Search for the cell housing the specified text and yield its (X, Y) center coordinate. 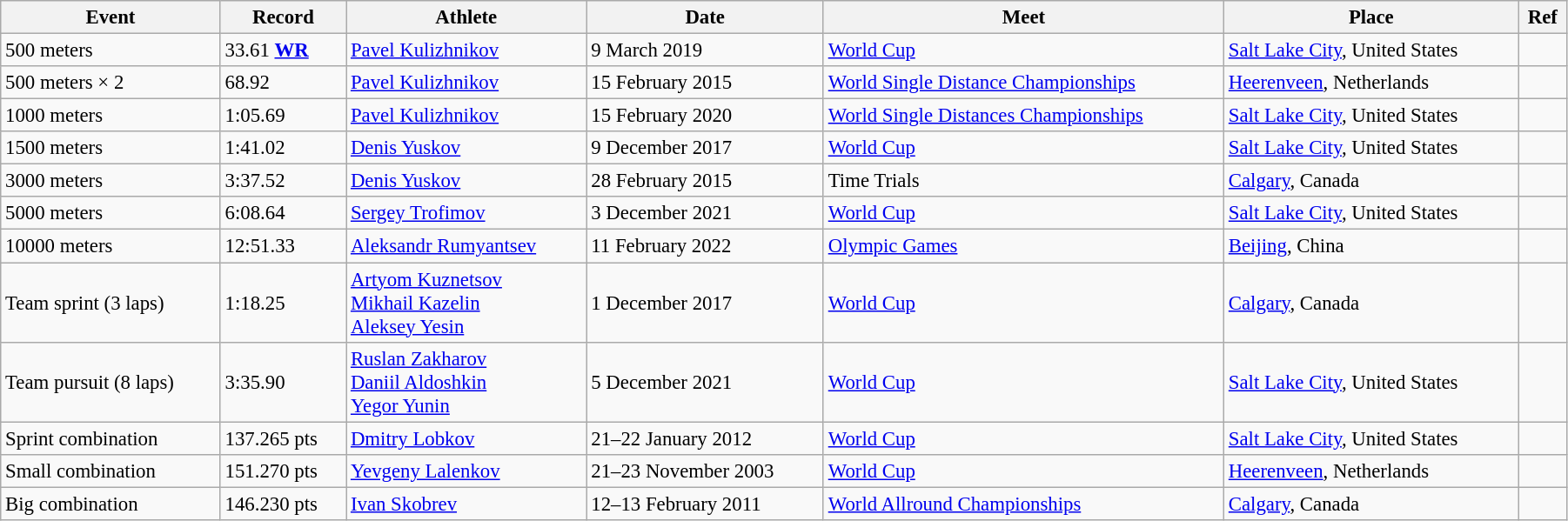
137.265 pts (283, 438)
15 February 2015 (705, 83)
Time Trials (1023, 181)
33.61 WR (283, 50)
Record (283, 17)
500 meters × 2 (111, 83)
Sergey Trofimov (466, 213)
Ruslan ZakharovDaniil AldoshkinYegor Yunin (466, 382)
21–22 January 2012 (705, 438)
9 March 2019 (705, 50)
28 February 2015 (705, 181)
10000 meters (111, 246)
1500 meters (111, 148)
1 December 2017 (705, 303)
1:18.25 (283, 303)
9 December 2017 (705, 148)
Event (111, 17)
68.92 (283, 83)
21–23 November 2003 (705, 471)
15 February 2020 (705, 116)
3 December 2021 (705, 213)
Ivan Skobrev (466, 504)
500 meters (111, 50)
Athlete (466, 17)
Sprint combination (111, 438)
World Allround Championships (1023, 504)
12:51.33 (283, 246)
Team pursuit (8 laps) (111, 382)
Yevgeny Lalenkov (466, 471)
3000 meters (111, 181)
Beijing, China (1371, 246)
5000 meters (111, 213)
1:41.02 (283, 148)
Place (1371, 17)
Big combination (111, 504)
1000 meters (111, 116)
Aleksandr Rumyantsev (466, 246)
3:35.90 (283, 382)
Small combination (111, 471)
11 February 2022 (705, 246)
3:37.52 (283, 181)
Artyom KuznetsovMikhail KazelinAleksey Yesin (466, 303)
Olympic Games (1023, 246)
Dmitry Lobkov (466, 438)
12–13 February 2011 (705, 504)
151.270 pts (283, 471)
1:05.69 (283, 116)
Ref (1542, 17)
5 December 2021 (705, 382)
World Single Distances Championships (1023, 116)
Date (705, 17)
6:08.64 (283, 213)
146.230 pts (283, 504)
Team sprint (3 laps) (111, 303)
Meet (1023, 17)
World Single Distance Championships (1023, 83)
